Find where the given text appears and provide that cell's center as [x, y] coordinate. 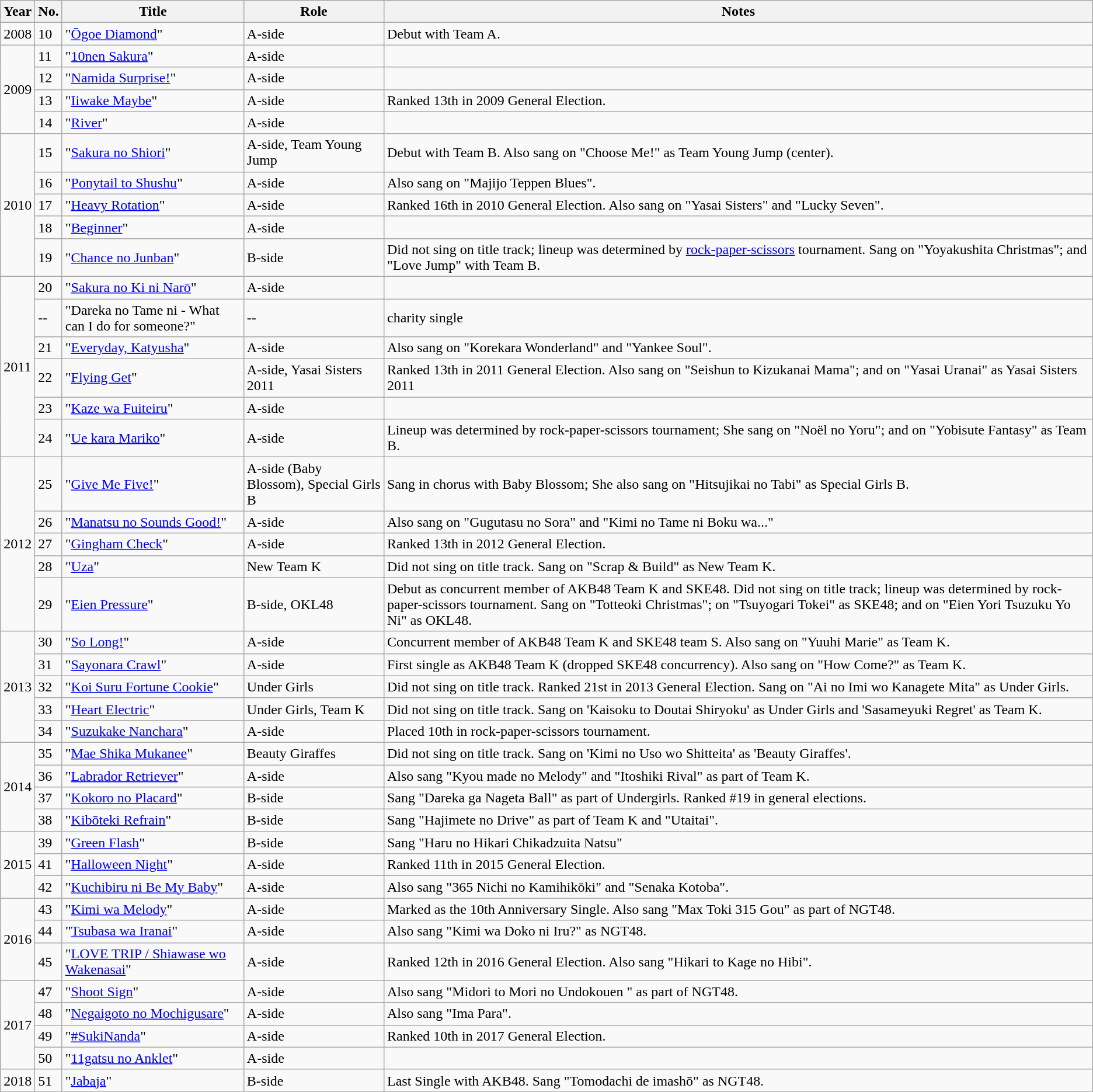
"Uza" [153, 566]
Under Girls [314, 687]
"Kibōteki Refrain" [153, 820]
"Dareka no Tame ni - What can I do for someone?" [153, 318]
A-side, Yasai Sisters 2011 [314, 378]
Ranked 13th in 2009 General Election. [738, 100]
A-side, Team Young Jump [314, 153]
Also sang "Ima Para". [738, 1014]
Did not sing on title track. Sang on "Scrap & Build" as New Team K. [738, 566]
36 [48, 776]
22 [48, 378]
"Heart Electric" [153, 709]
2018 [18, 1080]
charity single [738, 318]
Did not sing on title track. Sang on 'Kaisoku to Doutai Shiryoku' as Under Girls and 'Sasameyuki Regret' as Team K. [738, 709]
No. [48, 12]
Debut with Team B. Also sang on "Choose Me!" as Team Young Jump (center). [738, 153]
48 [48, 1014]
12 [48, 78]
Also sang "Kyou made no Melody" and "Itoshiki Rival" as part of Team K. [738, 776]
"Manatsu no Sounds Good!" [153, 522]
Last Single with AKB48. Sang "Tomodachi de imashō" as NGT48. [738, 1080]
Sang in chorus with Baby Blossom; She also sang on "Hitsujikai no Tabi" as Special Girls B. [738, 484]
"Sakura no Shiori" [153, 153]
15 [48, 153]
Ranked 13th in 2011 General Election. Also sang on "Seishun to Kizukanai Mama"; and on "Yasai Uranai" as Yasai Sisters 2011 [738, 378]
"Ōgoe Diamond" [153, 34]
Also sang on "Gugutasu no Sora" and "Kimi no Tame ni Boku wa..." [738, 522]
2012 [18, 544]
"So Long!" [153, 642]
29 [48, 604]
23 [48, 408]
2015 [18, 865]
Under Girls, Team K [314, 709]
"Shoot Sign" [153, 992]
"Kokoro no Placard" [153, 798]
B-side, OKL48 [314, 604]
"Give Me Five!" [153, 484]
"Kuchibiru ni Be My Baby" [153, 887]
42 [48, 887]
44 [48, 931]
"Green Flash" [153, 843]
Beauty Giraffes [314, 753]
Lineup was determined by rock-paper-scissors tournament; She sang on "Noël no Yoru"; and on "Yobisute Fantasy" as Team B. [738, 438]
"Negaigoto no Mochigusare" [153, 1014]
2016 [18, 939]
34 [48, 731]
39 [48, 843]
"Iiwake Maybe" [153, 100]
Concurrent member of AKB48 Team K and SKE48 team S. Also sang on "Yuuhi Marie" as Team K. [738, 642]
Ranked 11th in 2015 General Election. [738, 865]
"Kaze wa Fuiteiru" [153, 408]
27 [48, 544]
First single as AKB48 Team K (dropped SKE48 concurrency). Also sang on "How Come?" as Team K. [738, 665]
19 [48, 257]
21 [48, 348]
17 [48, 205]
Also sang "Kimi wa Doko ni Iru?" as NGT48. [738, 931]
Sang "Dareka ga Nageta Ball" as part of Undergirls. Ranked #19 in general elections. [738, 798]
"Labrador Retriever" [153, 776]
2010 [18, 205]
Did not sing on title track; lineup was determined by rock-paper-scissors tournament. Sang on "Yoyakushita Christmas"; and "Love Jump" with Team B. [738, 257]
43 [48, 909]
47 [48, 992]
"Namida Surprise!" [153, 78]
16 [48, 183]
"Sakura no Ki ni Narō" [153, 287]
50 [48, 1058]
"River" [153, 123]
Also sang "Midori to Mori no Undokouen " as part of NGT48. [738, 992]
Did not sing on title track. Sang on 'Kimi no Uso wo Shitteita' as 'Beauty Giraffes'. [738, 753]
"Gingham Check" [153, 544]
41 [48, 865]
30 [48, 642]
"Ue kara Mariko" [153, 438]
"Jabaja" [153, 1080]
11 [48, 56]
"Mae Shika Mukanee" [153, 753]
14 [48, 123]
"Chance no Junban" [153, 257]
2017 [18, 1025]
"LOVE TRIP / Shiawase wo Wakenasai" [153, 961]
45 [48, 961]
"10nen Sakura" [153, 56]
35 [48, 753]
2013 [18, 687]
Notes [738, 12]
Placed 10th in rock-paper-scissors tournament. [738, 731]
31 [48, 665]
"Eien Pressure" [153, 604]
"11gatsu no Anklet" [153, 1058]
Also sang on "Majijo Teppen Blues". [738, 183]
26 [48, 522]
Also sang "365 Nichi no Kamihikōki" and "Senaka Kotoba". [738, 887]
"Kimi wa Melody" [153, 909]
24 [48, 438]
Also sang on "Korekara Wonderland" and "Yankee Soul". [738, 348]
"Sayonara Crawl" [153, 665]
"#SukiNanda" [153, 1036]
"Beginner" [153, 227]
51 [48, 1080]
New Team K [314, 566]
Sang "Hajimete no Drive" as part of Team K and "Utaitai". [738, 820]
Ranked 16th in 2010 General Election. Also sang on "Yasai Sisters" and "Lucky Seven". [738, 205]
"Tsubasa wa Iranai" [153, 931]
Year [18, 12]
"Everyday, Katyusha" [153, 348]
Sang "Haru no Hikari Chikadzuita Natsu" [738, 843]
"Koi Suru Fortune Cookie" [153, 687]
2009 [18, 89]
Ranked 13th in 2012 General Election. [738, 544]
38 [48, 820]
"Ponytail to Shushu" [153, 183]
25 [48, 484]
32 [48, 687]
Did not sing on title track. Ranked 21st in 2013 General Election. Sang on "Ai no Imi wo Kanagete Mita" as Under Girls. [738, 687]
28 [48, 566]
"Halloween Night" [153, 865]
10 [48, 34]
"Suzukake Nanchara" [153, 731]
13 [48, 100]
Role [314, 12]
"Flying Get" [153, 378]
2014 [18, 787]
Debut with Team A. [738, 34]
18 [48, 227]
37 [48, 798]
Title [153, 12]
2011 [18, 367]
49 [48, 1036]
"Heavy Rotation" [153, 205]
33 [48, 709]
Ranked 10th in 2017 General Election. [738, 1036]
Ranked 12th in 2016 General Election. Also sang "Hikari to Kage no Hibi". [738, 961]
A-side (Baby Blossom), Special Girls B [314, 484]
20 [48, 287]
Marked as the 10th Anniversary Single. Also sang "Max Toki 315 Gou" as part of NGT48. [738, 909]
2008 [18, 34]
